Pinpoint the cell where the given text exists, returning its (X, Y) midpoint coordinate. 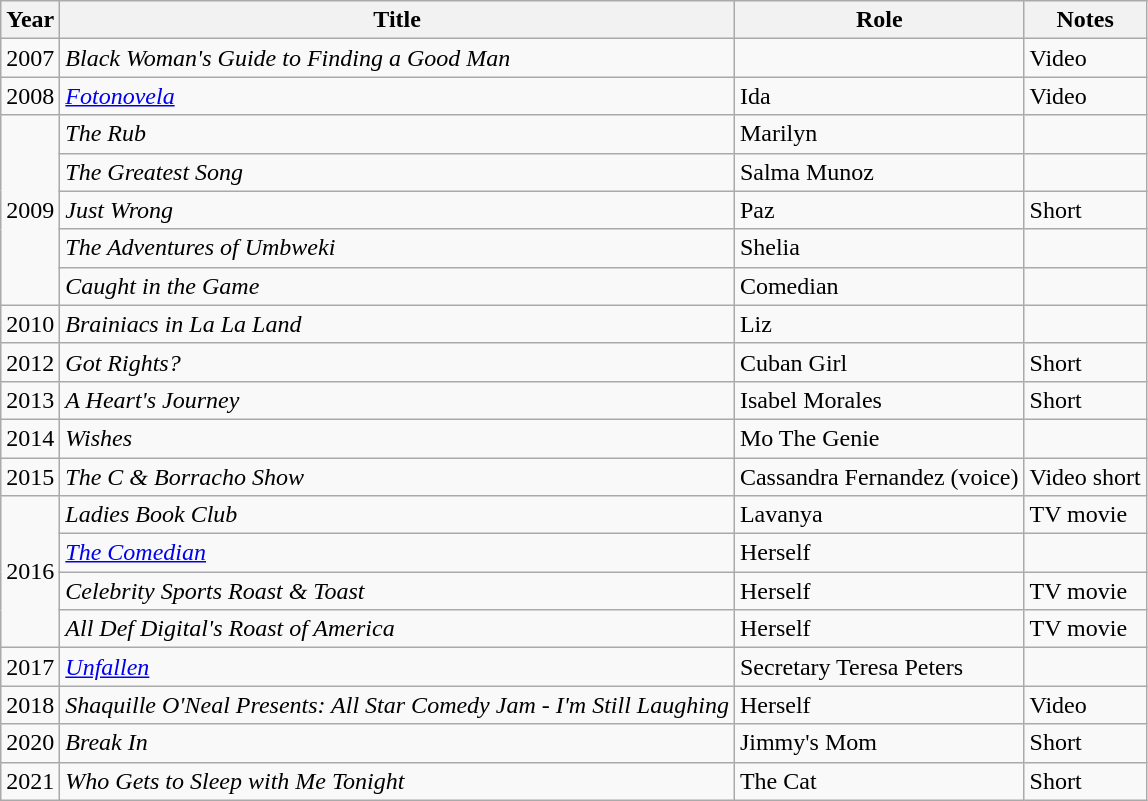
Wishes (398, 438)
Black Woman's Guide to Finding a Good Man (398, 58)
2017 (30, 667)
Paz (879, 210)
2014 (30, 438)
A Heart's Journey (398, 400)
The Comedian (398, 553)
2012 (30, 362)
Ida (879, 96)
Brainiacs in La La Land (398, 324)
2020 (30, 743)
Lavanya (879, 515)
Isabel Morales (879, 400)
Celebrity Sports Roast & Toast (398, 591)
The Adventures of Umbweki (398, 248)
Ladies Book Club (398, 515)
The C & Borracho Show (398, 477)
Break In (398, 743)
Mo The Genie (879, 438)
Jimmy's Mom (879, 743)
Salma Munoz (879, 172)
Who Gets to Sleep with Me Tonight (398, 781)
2016 (30, 572)
Year (30, 20)
Secretary Teresa Peters (879, 667)
Shaquille O'Neal Presents: All Star Comedy Jam - I'm Still Laughing (398, 705)
The Cat (879, 781)
Fotonovela (398, 96)
Title (398, 20)
Just Wrong (398, 210)
Shelia (879, 248)
2013 (30, 400)
2009 (30, 210)
Comedian (879, 286)
Video short (1085, 477)
2010 (30, 324)
Cuban Girl (879, 362)
All Def Digital's Roast of America (398, 629)
Unfallen (398, 667)
Marilyn (879, 134)
Got Rights? (398, 362)
Liz (879, 324)
2021 (30, 781)
Cassandra Fernandez (voice) (879, 477)
Caught in the Game (398, 286)
2018 (30, 705)
2015 (30, 477)
The Greatest Song (398, 172)
2008 (30, 96)
The Rub (398, 134)
Role (879, 20)
Notes (1085, 20)
2007 (30, 58)
